Determine the (x, y) coordinate at the center of the cell enclosing the given text.  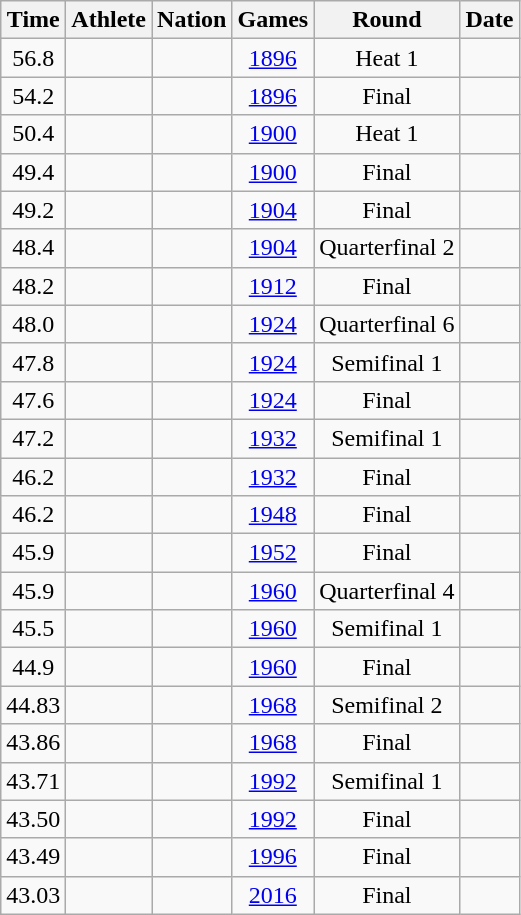
49.2 (34, 210)
43.86 (34, 743)
45.5 (34, 629)
Quarterfinal 4 (387, 591)
48.4 (34, 248)
1952 (273, 553)
56.8 (34, 58)
Games (273, 20)
48.2 (34, 286)
Time (34, 20)
47.2 (34, 438)
1948 (273, 515)
1996 (273, 857)
1912 (273, 286)
44.83 (34, 705)
48.0 (34, 324)
49.4 (34, 172)
50.4 (34, 134)
43.71 (34, 781)
43.03 (34, 895)
Quarterfinal 6 (387, 324)
2016 (273, 895)
Nation (192, 20)
47.6 (34, 400)
Semifinal 2 (387, 705)
Round (387, 20)
Date (490, 20)
Athlete (109, 20)
43.50 (34, 819)
47.8 (34, 362)
Quarterfinal 2 (387, 248)
54.2 (34, 96)
44.9 (34, 667)
43.49 (34, 857)
